Pinpoint the cell where the given text exists, returning its [x, y] midpoint coordinate. 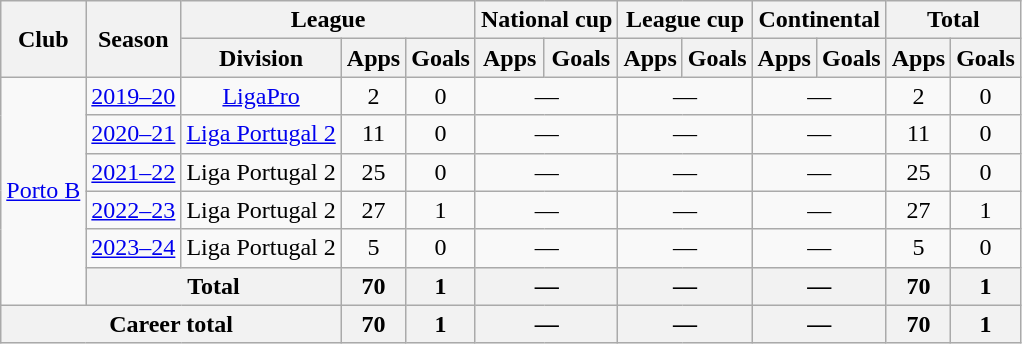
2020–21 [134, 134]
League cup [685, 20]
2021–22 [134, 172]
LigaPro [261, 96]
Continental [819, 20]
2023–24 [134, 248]
National cup [546, 20]
Club [44, 39]
League [328, 20]
2022–23 [134, 210]
Division [261, 58]
2019–20 [134, 96]
Season [134, 39]
Porto B [44, 191]
Career total [172, 324]
